Extract the (X, Y) coordinate from the center of the cell holding the provided text.  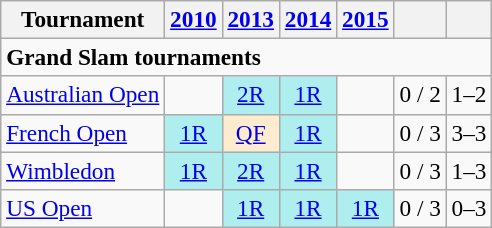
0–3 (469, 208)
US Open (83, 208)
3–3 (469, 133)
2010 (194, 19)
2013 (250, 19)
0 / 2 (420, 95)
1–2 (469, 95)
2014 (308, 19)
Tournament (83, 19)
QF (250, 133)
1–3 (469, 170)
Australian Open (83, 95)
2015 (366, 19)
Grand Slam tournaments (246, 57)
Wimbledon (83, 170)
French Open (83, 133)
